Return the [X, Y] coordinate for the center point of the cell that contains the specified text.  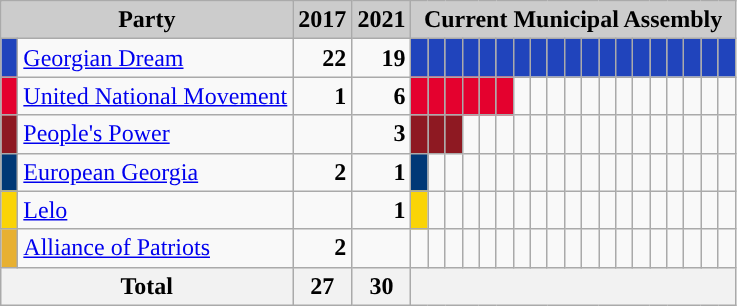
3 [382, 134]
United National Movement [156, 96]
6 [382, 96]
27 [322, 286]
Party [147, 20]
Alliance of Patriots [156, 248]
Current Municipal Assembly [573, 20]
Georgian Dream [156, 58]
22 [322, 58]
People's Power [156, 134]
2021 [382, 20]
Lelo [156, 210]
19 [382, 58]
Total [147, 286]
30 [382, 286]
European Georgia [156, 172]
2017 [322, 20]
